Search for the cell housing the specified text and yield its (X, Y) center coordinate. 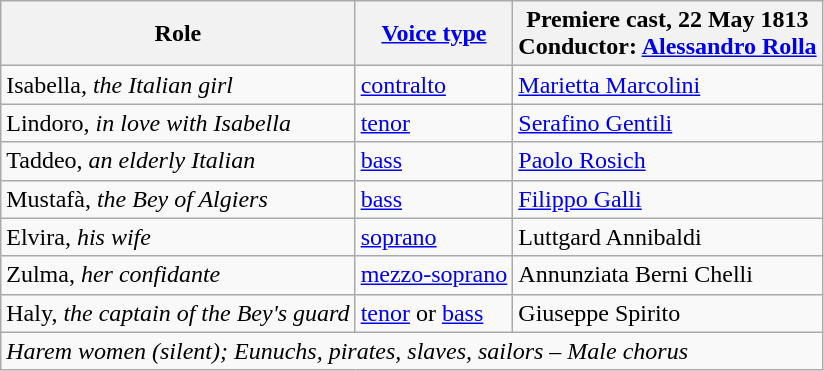
Role (178, 34)
Premiere cast, 22 May 1813Conductor: Alessandro Rolla (668, 34)
Isabella, the Italian girl (178, 85)
Lindoro, in love with Isabella (178, 123)
soprano (434, 237)
Giuseppe Spirito (668, 313)
contralto (434, 85)
Harem women (silent); Eunuchs, pirates, slaves, sailors – Male chorus (412, 351)
mezzo-soprano (434, 275)
Filippo Galli (668, 199)
Haly, the captain of the Bey's guard (178, 313)
tenor (434, 123)
Annunziata Berni Chelli (668, 275)
Mustafà, the Bey of Algiers (178, 199)
Taddeo, an elderly Italian (178, 161)
Serafino Gentili (668, 123)
Voice type (434, 34)
Elvira, his wife (178, 237)
tenor or bass (434, 313)
Zulma, her confidante (178, 275)
Luttgard Annibaldi (668, 237)
Marietta Marcolini (668, 85)
Paolo Rosich (668, 161)
